Scan for the cell matching the given text and deliver its (x, y) coordinate at center. 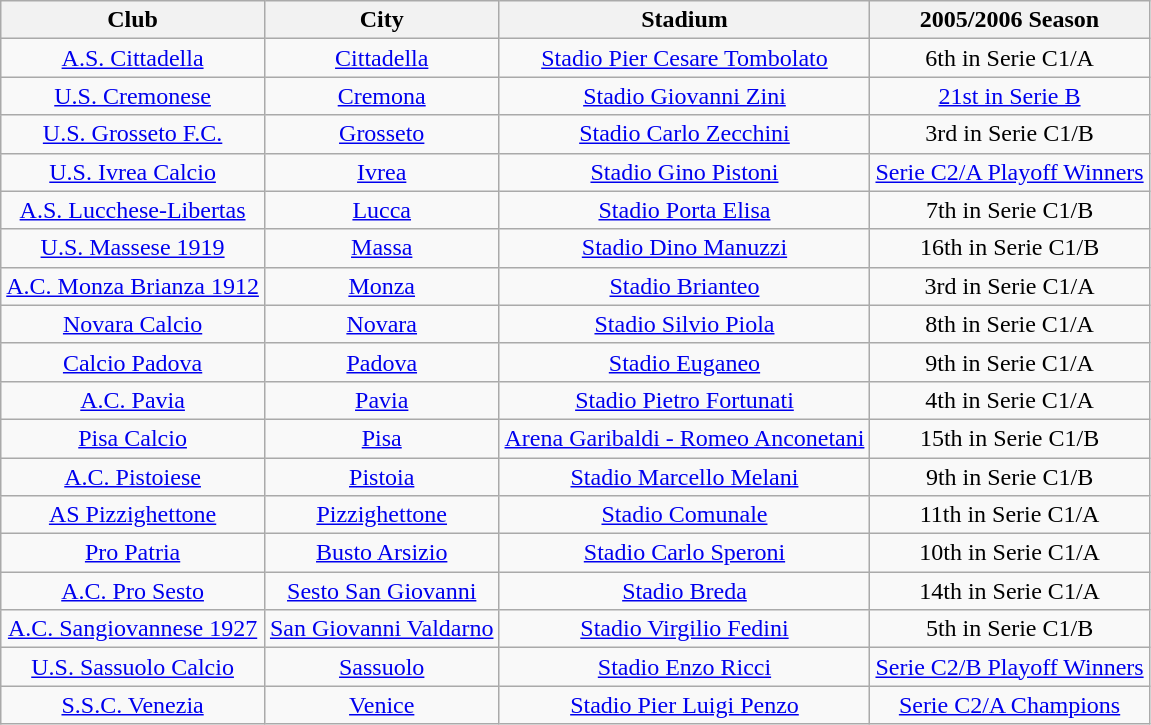
2005/2006 Season (1010, 20)
3rd in Serie C1/B (1010, 134)
Stadio Pietro Fortunati (684, 400)
Sassuolo (382, 667)
Novara Calcio (133, 324)
City (382, 20)
Cittadella (382, 58)
Serie C2/A Playoff Winners (1010, 172)
U.S. Massese 1919 (133, 248)
Stadio Enzo Ricci (684, 667)
Stadio Euganeo (684, 362)
Stadio Carlo Zecchini (684, 134)
Massa (382, 248)
A.C. Pistoiese (133, 477)
A.S. Cittadella (133, 58)
16th in Serie C1/B (1010, 248)
Serie C2/B Playoff Winners (1010, 667)
Monza (382, 286)
21st in Serie B (1010, 96)
Ivrea (382, 172)
Lucca (382, 210)
Pro Patria (133, 553)
Stadio Carlo Speroni (684, 553)
4th in Serie C1/A (1010, 400)
Busto Arsizio (382, 553)
Novara (382, 324)
Pavia (382, 400)
Arena Garibaldi - Romeo Anconetani (684, 438)
Stadio Porta Elisa (684, 210)
Stadio Pier Luigi Penzo (684, 705)
8th in Serie C1/A (1010, 324)
Venice (382, 705)
Pisa Calcio (133, 438)
Sesto San Giovanni (382, 591)
6th in Serie C1/A (1010, 58)
Stadio Dino Manuzzi (684, 248)
U.S. Cremonese (133, 96)
9th in Serie C1/A (1010, 362)
A.C. Pro Sesto (133, 591)
10th in Serie C1/A (1010, 553)
Stadio Brianteo (684, 286)
Stadio Breda (684, 591)
U.S. Grosseto F.C. (133, 134)
Stadio Gino Pistoni (684, 172)
14th in Serie C1/A (1010, 591)
San Giovanni Valdarno (382, 629)
Grosseto (382, 134)
Pisa (382, 438)
Stadio Comunale (684, 515)
Stadio Giovanni Zini (684, 96)
U.S. Ivrea Calcio (133, 172)
Padova (382, 362)
AS Pizzighettone (133, 515)
Calcio Padova (133, 362)
S.S.C. Venezia (133, 705)
Stadio Virgilio Fedini (684, 629)
5th in Serie C1/B (1010, 629)
Serie C2/A Champions (1010, 705)
Club (133, 20)
11th in Serie C1/A (1010, 515)
7th in Serie C1/B (1010, 210)
Stadio Silvio Piola (684, 324)
Pizzighettone (382, 515)
Cremona (382, 96)
Pistoia (382, 477)
A.S. Lucchese-Libertas (133, 210)
A.C. Monza Brianza 1912 (133, 286)
A.C. Sangiovannese 1927 (133, 629)
U.S. Sassuolo Calcio (133, 667)
A.C. Pavia (133, 400)
15th in Serie C1/B (1010, 438)
9th in Serie C1/B (1010, 477)
3rd in Serie C1/A (1010, 286)
Stadio Pier Cesare Tombolato (684, 58)
Stadium (684, 20)
Stadio Marcello Melani (684, 477)
